Pinpoint the cell where the given text exists, returning its (X, Y) midpoint coordinate. 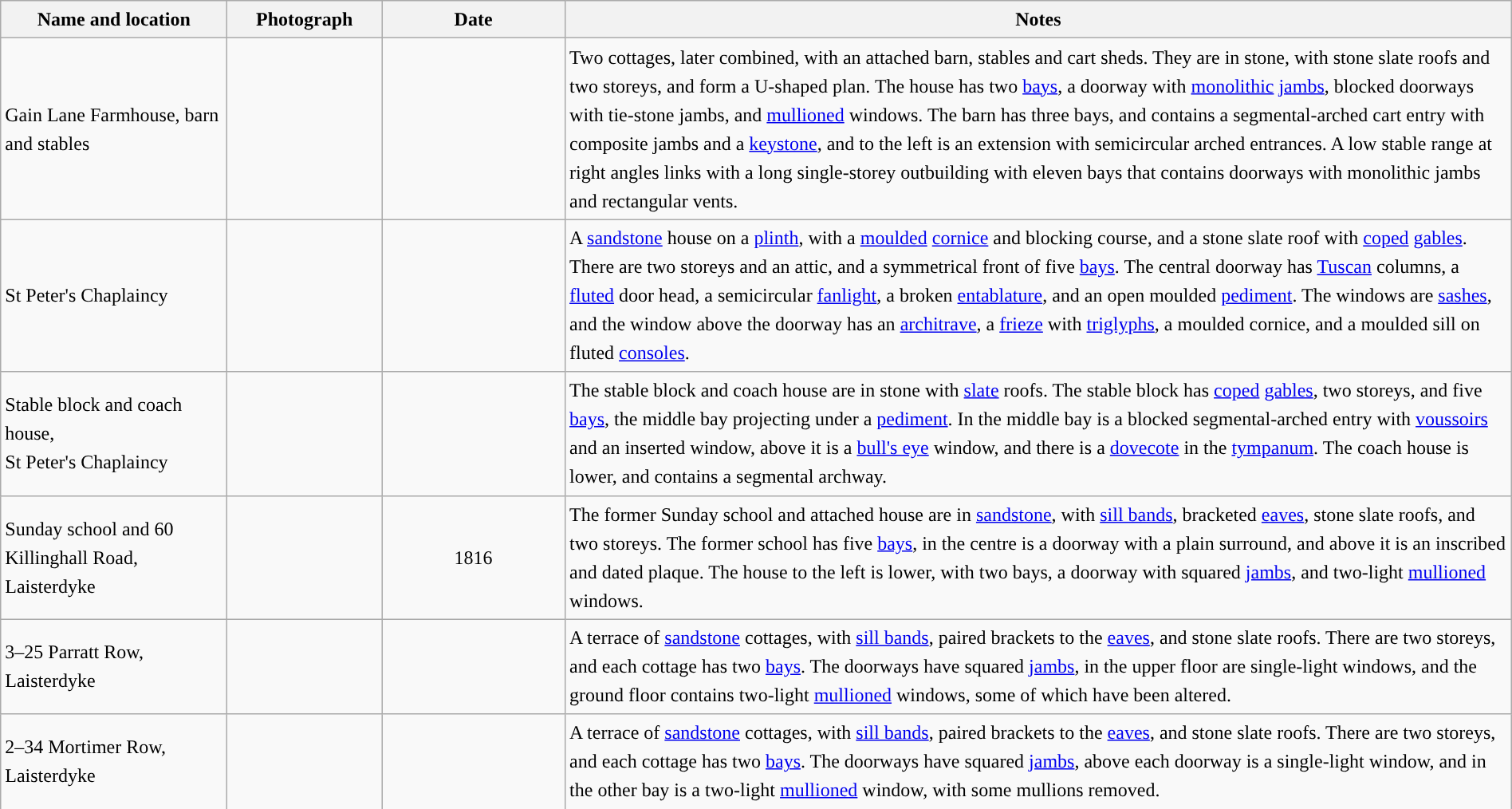
Name and location (114, 19)
Photograph (305, 19)
Date (474, 19)
Stable block and coach house,St Peter's Chaplaincy (114, 434)
Notes (1038, 19)
Gain Lane Farmhouse, barn and stables (114, 129)
St Peter's Chaplaincy (114, 295)
2–34 Mortimer Row, Laisterdyke (114, 761)
3–25 Parratt Row, Laisterdyke (114, 667)
1816 (474, 557)
Sunday school and 60 Killinghall Road, Laisterdyke (114, 557)
